Provide the [X, Y] coordinate of the cell's center where the given text is located.  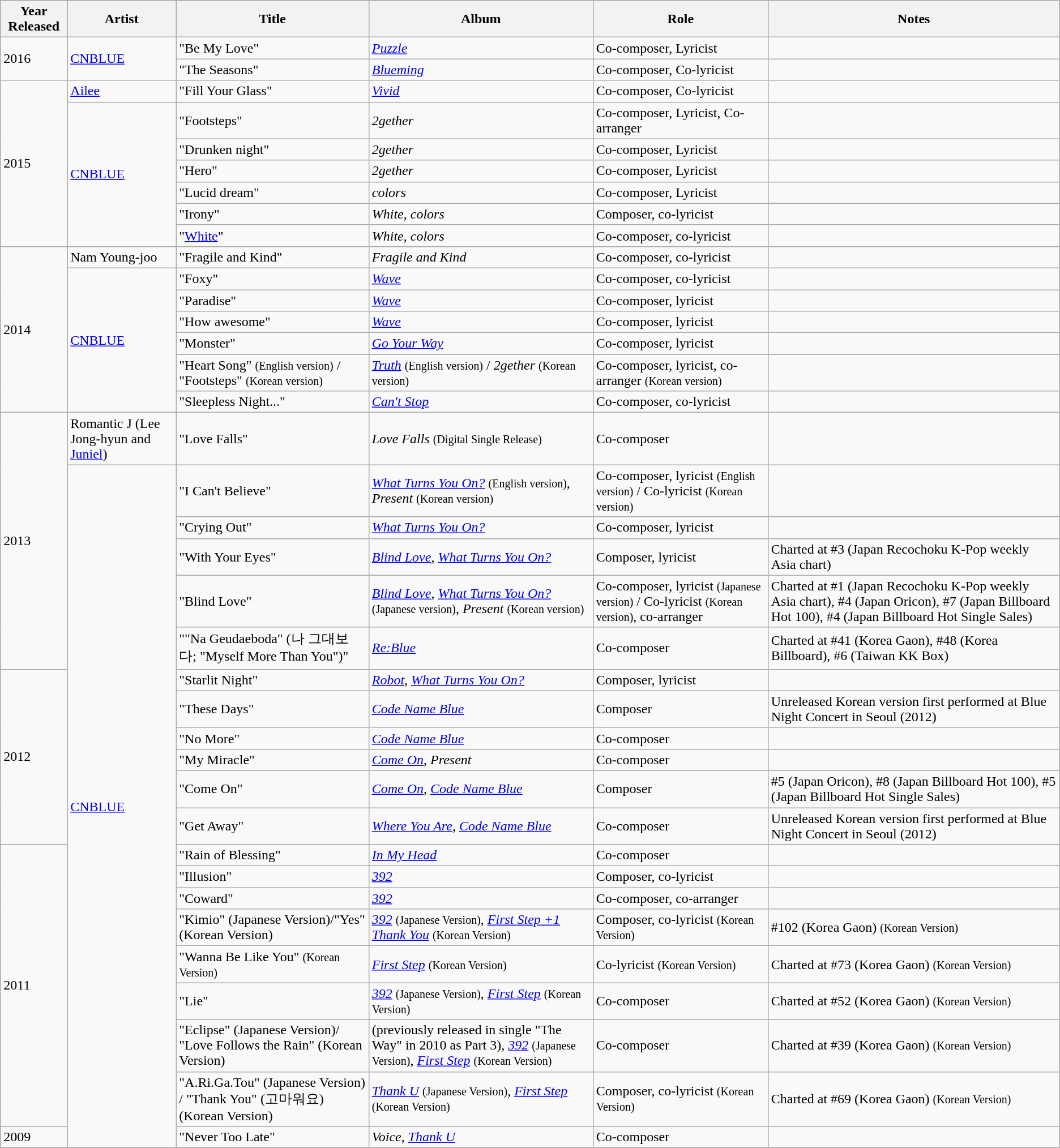
Robot, What Turns You On? [481, 680]
"With Your Eyes" [272, 557]
Voice, Thank U [481, 1137]
In My Head [481, 855]
"Foxy" [272, 279]
"These Days" [272, 709]
Co-composer, co-arranger [681, 898]
Title [272, 19]
"Fill Your Glass" [272, 91]
Nam Young-joo [122, 257]
Blind Love, What Turns You On?(Japanese version), Present (Korean version) [481, 601]
"Irony" [272, 214]
"Fragile and Kind" [272, 257]
Come On, Code Name Blue [481, 789]
"White" [272, 235]
Charted at #3 (Japan Recochoku K-Pop weekly Asia chart) [914, 557]
(previously released in single "The Way" in 2010 as Part 3), 392 (Japanese Version), First Step (Korean Version) [481, 1046]
"Paradise" [272, 301]
Where You Are, Code Name Blue [481, 825]
#5 (Japan Oricon), #8 (Japan Billboard Hot 100), #5 (Japan Billboard Hot Single Sales) [914, 789]
Thank U (Japanese Version), First Step (Korean Version) [481, 1099]
Charted at #52 (Korea Gaon) (Korean Version) [914, 1001]
"Illusion" [272, 877]
Vivid [481, 91]
Charted at #69 (Korea Gaon) (Korean Version) [914, 1099]
"Sleepless Night..." [272, 402]
"Starlit Night" [272, 680]
"I Can't Believe" [272, 491]
Can't Stop [481, 402]
2012 [34, 756]
"Lie" [272, 1001]
What Turns You On? [481, 528]
Charted at #73 (Korea Gaon) (Korean Version) [914, 965]
"Drunken night" [272, 149]
Puzzle [481, 48]
"Be My Love" [272, 48]
Blind Love, What Turns You On? [481, 557]
2011 [34, 986]
"Heart Song" (English version) / "Footsteps" (Korean version) [272, 372]
Co-lyricist (Korean Version) [681, 965]
Co-composer, lyricist, co-arranger (Korean version) [681, 372]
"How awesome" [272, 322]
"Kimio" (Japanese Version)/"Yes" (Korean Version) [272, 927]
Co-composer, Lyricist, Co-arranger [681, 120]
Go Your Way [481, 344]
2014 [34, 329]
"Lucid dream" [272, 192]
Charted at #41 (Korea Gaon), #48 (Korea Billboard), #6 (Taiwan KK Box) [914, 648]
"A.Ri.Ga.Tou" (Japanese Version) / "Thank You" (고마워요) (Korean Version) [272, 1099]
Role [681, 19]
2015 [34, 163]
"Get Away" [272, 825]
"Rain of Blessing" [272, 855]
"No More" [272, 738]
"Crying Out" [272, 528]
Blueming [481, 70]
"Eclipse" (Japanese Version)/ "Love Follows the Rain" (Korean Version) [272, 1046]
2016 [34, 59]
Love Falls (Digital Single Release) [481, 439]
What Turns You On? (English version), Present (Korean version) [481, 491]
Charted at #1 (Japan Recochoku K-Pop weekly Asia chart), #4 (Japan Oricon), #7 (Japan Billboard Hot 100), #4 (Japan Billboard Hot Single Sales) [914, 601]
Truth (English version) / 2gether (Korean version) [481, 372]
Year Released [34, 19]
""Na Geudaeboda" (나 그대보다; "Myself More Than You")" [272, 648]
"My Miracle" [272, 760]
392 (Japanese Version), First Step +1 Thank You (Korean Version) [481, 927]
"Hero" [272, 171]
Re:Blue [481, 648]
"Coward" [272, 898]
"Wanna Be Like You" (Korean Version) [272, 965]
Charted at #39 (Korea Gaon) (Korean Version) [914, 1046]
Romantic J (Lee Jong-hyun and Juniel) [122, 439]
First Step (Korean Version) [481, 965]
colors [481, 192]
2009 [34, 1137]
Come On, Present [481, 760]
Artist [122, 19]
Fragile and Kind [481, 257]
2013 [34, 541]
392 (Japanese Version), First Step (Korean Version) [481, 1001]
"Monster" [272, 344]
Co-composer, lyricist (English version) / Co-lyricist (Korean version) [681, 491]
#102 (Korea Gaon) (Korean Version) [914, 927]
Ailee [122, 91]
Album [481, 19]
"Never Too Late" [272, 1137]
"Blind Love" [272, 601]
"Footsteps" [272, 120]
"Come On" [272, 789]
Co-composer, lyricist (Japanese version) / Co-lyricist (Korean version), co-arranger [681, 601]
"The Seasons" [272, 70]
Notes [914, 19]
"Love Falls" [272, 439]
